Extract the [x, y] coordinate from the center of the cell holding the provided text.  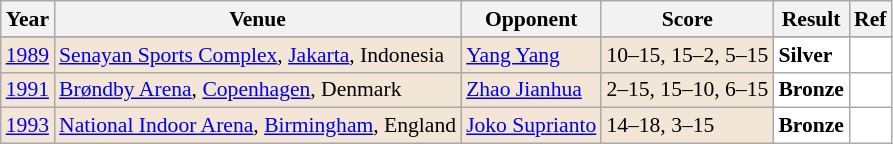
Brøndby Arena, Copenhagen, Denmark [258, 90]
Result [811, 19]
1989 [28, 55]
Joko Suprianto [531, 126]
14–18, 3–15 [687, 126]
Silver [811, 55]
National Indoor Arena, Birmingham, England [258, 126]
Year [28, 19]
Zhao Jianhua [531, 90]
Ref [870, 19]
Opponent [531, 19]
Venue [258, 19]
1991 [28, 90]
Senayan Sports Complex, Jakarta, Indonesia [258, 55]
Score [687, 19]
1993 [28, 126]
Yang Yang [531, 55]
2–15, 15–10, 6–15 [687, 90]
10–15, 15–2, 5–15 [687, 55]
